Output the [x, y] coordinate of the center of the cell containing the given text.  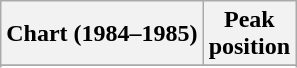
Chart (1984–1985) [102, 34]
Peakposition [249, 34]
